Output the (X, Y) coordinate of the center of the cell containing the given text.  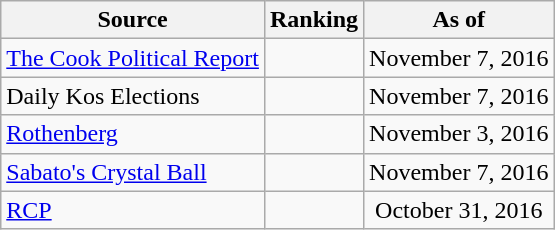
Rothenberg (133, 134)
As of (459, 20)
Daily Kos Elections (133, 96)
November 3, 2016 (459, 134)
Source (133, 20)
Sabato's Crystal Ball (133, 172)
RCP (133, 210)
October 31, 2016 (459, 210)
The Cook Political Report (133, 58)
Ranking (314, 20)
